Extract the (x, y) coordinate from the center of the cell holding the provided text.  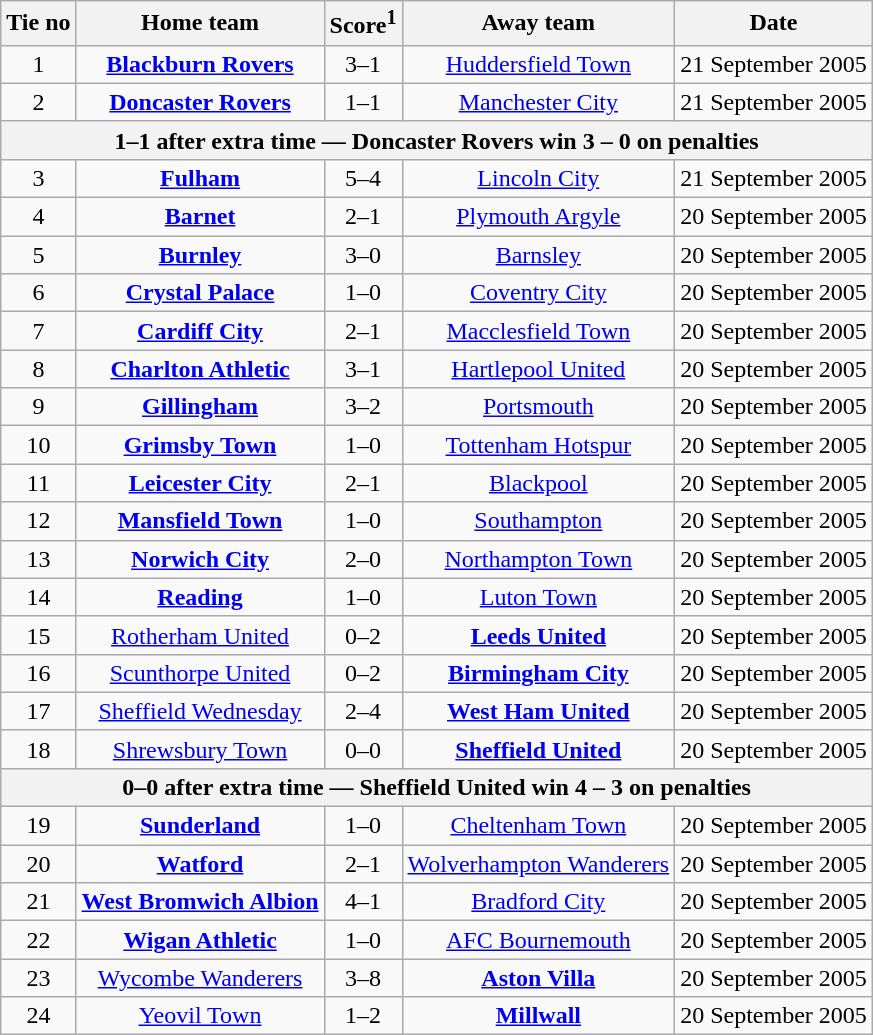
7 (38, 331)
14 (38, 597)
Home team (200, 24)
15 (38, 635)
Manchester City (538, 102)
Gillingham (200, 407)
Away team (538, 24)
23 (38, 978)
Crystal Palace (200, 293)
Blackburn Rovers (200, 64)
6 (38, 293)
Sheffield Wednesday (200, 711)
AFC Bournemouth (538, 940)
Northampton Town (538, 559)
4 (38, 217)
Barnet (200, 217)
Macclesfield Town (538, 331)
Mansfield Town (200, 521)
9 (38, 407)
Score1 (363, 24)
12 (38, 521)
Cheltenham Town (538, 826)
1–1 after extra time — Doncaster Rovers win 3 – 0 on penalties (437, 140)
Reading (200, 597)
19 (38, 826)
Blackpool (538, 483)
Tottenham Hotspur (538, 445)
24 (38, 1016)
Scunthorpe United (200, 673)
Sunderland (200, 826)
Yeovil Town (200, 1016)
21 (38, 902)
Wigan Athletic (200, 940)
18 (38, 749)
8 (38, 369)
Barnsley (538, 255)
20 (38, 864)
Southampton (538, 521)
2–4 (363, 711)
Plymouth Argyle (538, 217)
3–8 (363, 978)
West Ham United (538, 711)
2–0 (363, 559)
22 (38, 940)
Wolverhampton Wanderers (538, 864)
Charlton Athletic (200, 369)
Tie no (38, 24)
Huddersfield Town (538, 64)
Burnley (200, 255)
Grimsby Town (200, 445)
Fulham (200, 178)
Sheffield United (538, 749)
5–4 (363, 178)
Cardiff City (200, 331)
Portsmouth (538, 407)
Watford (200, 864)
Rotherham United (200, 635)
3–2 (363, 407)
11 (38, 483)
5 (38, 255)
Leeds United (538, 635)
Norwich City (200, 559)
Hartlepool United (538, 369)
Leicester City (200, 483)
3 (38, 178)
1 (38, 64)
Luton Town (538, 597)
0–0 after extra time — Sheffield United win 4 – 3 on penalties (437, 787)
Shrewsbury Town (200, 749)
1–1 (363, 102)
Coventry City (538, 293)
Lincoln City (538, 178)
Date (774, 24)
Aston Villa (538, 978)
0–0 (363, 749)
West Bromwich Albion (200, 902)
13 (38, 559)
Doncaster Rovers (200, 102)
1–2 (363, 1016)
17 (38, 711)
4–1 (363, 902)
10 (38, 445)
16 (38, 673)
Bradford City (538, 902)
Millwall (538, 1016)
2 (38, 102)
Wycombe Wanderers (200, 978)
Birmingham City (538, 673)
3–0 (363, 255)
